Provide the (X, Y) coordinate of the cell's center where the given text is located.  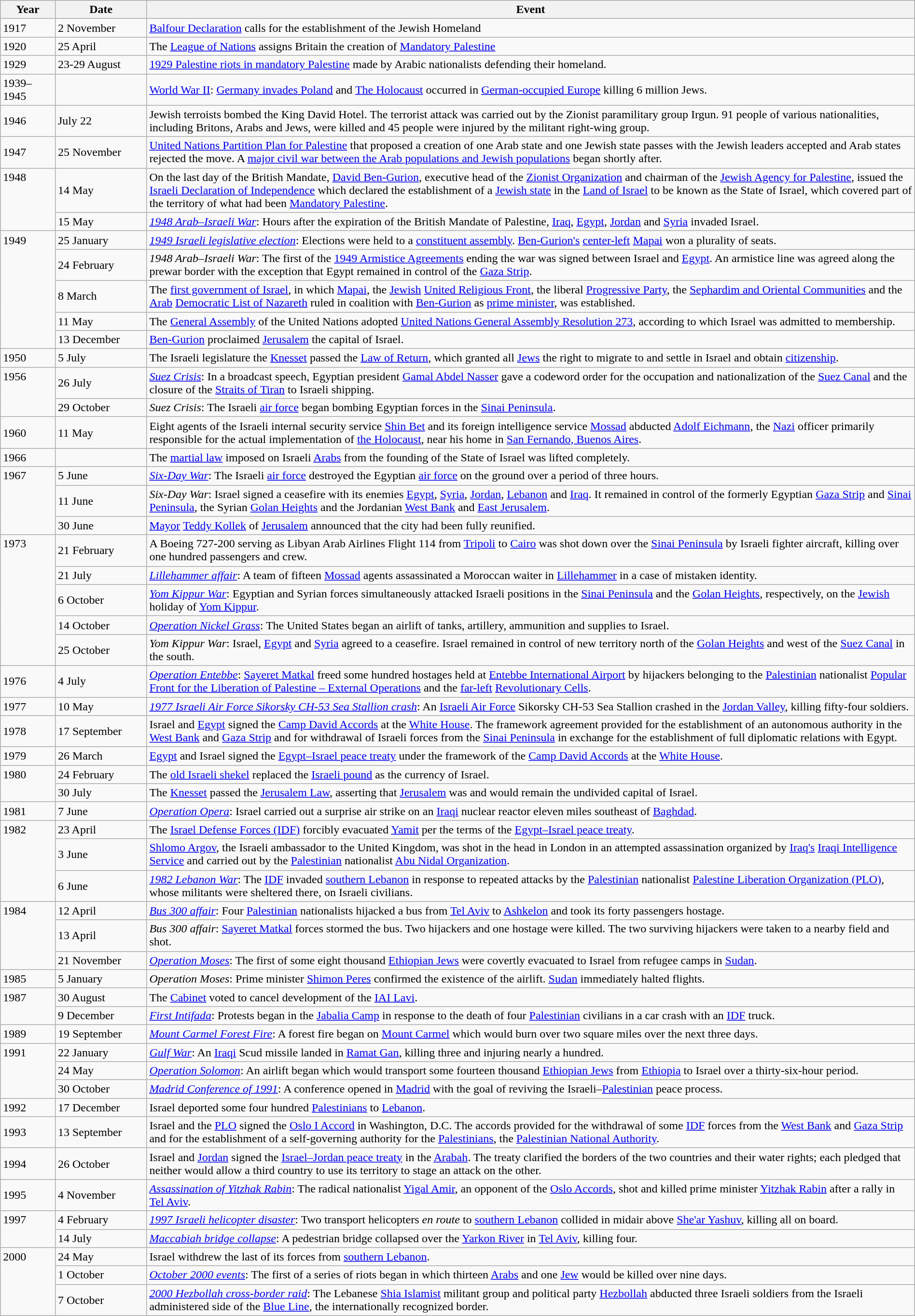
The League of Nations assigns Britain the creation of Mandatory Palestine (531, 46)
26 March (100, 756)
1949 (28, 290)
6 October (100, 600)
Operation Nickel Grass: The United States began an airlift of tanks, artillery, ammunition and supplies to Israel. (531, 625)
25 April (100, 46)
30 August (100, 997)
Mayor Teddy Kollek of Jerusalem announced that the city had been fully reunified. (531, 526)
17 December (100, 1108)
1960 (28, 432)
Operation Opera: Israel carried out a surprise air strike on an Iraqi nuclear reactor eleven miles southeast of Baghdad. (531, 811)
25 January (100, 240)
1949 Israeli legislative election: Elections were held to a constituent assembly. Ben-Gurion's center-left Mapai won a plurality of seats. (531, 240)
Year (28, 10)
4 November (100, 1195)
1929 (28, 65)
30 October (100, 1089)
1981 (28, 811)
July 22 (100, 121)
1948 Arab–Israeli War: Hours after the expiration of the British Mandate of Palestine, Iraq, Egypt, Jordan and Syria invaded Israel. (531, 222)
Date (100, 10)
1987 (28, 1006)
1948 (28, 199)
2 November (100, 28)
Operation Moses: Prime minister Shimon Peres confirmed the existence of the airlift. Sudan immediately halted flights. (531, 979)
Ben-Gurion proclaimed Jerusalem the capital of Israel. (531, 340)
1980 (28, 784)
29 October (100, 408)
1946 (28, 121)
Six-Day War: The Israeli air force destroyed the Egyptian air force on the ground over a period of three hours. (531, 476)
14 July (100, 1238)
14 October (100, 625)
Egypt and Israel signed the Egypt–Israel peace treaty under the framework of the Camp David Accords at the White House. (531, 756)
21 February (100, 550)
2000 (28, 1282)
5 June (100, 476)
Lillehammer affair: A team of fifteen Mossad agents assassinated a Moroccan waiter in Lillehammer in a case of mistaken identity. (531, 575)
1 October (100, 1275)
1985 (28, 979)
9 December (100, 1015)
1984 (28, 935)
21 November (100, 960)
1977 (28, 706)
23 April (100, 830)
1997 (28, 1229)
30 July (100, 793)
1956 (28, 392)
7 October (100, 1300)
26 October (100, 1164)
First Intifada: Protests began in the Jabalia Camp in response to the death of four Palestinian civilians in a car crash with an IDF truck. (531, 1015)
4 July (100, 681)
Maccabiah bridge collapse: A pedestrian bridge collapsed over the Yarkon River in Tel Aviv, killing four. (531, 1238)
The Cabinet voted to cancel development of the IAI Lavi. (531, 997)
7 June (100, 811)
1950 (28, 358)
26 July (100, 383)
1989 (28, 1034)
Gulf War: An Iraqi Scud missile landed in Ramat Gan, killing three and injuring nearly a hundred. (531, 1053)
The Knesset passed the Jerusalem Law, asserting that Jerusalem was and would remain the undivided capital of Israel. (531, 793)
19 September (100, 1034)
1995 (28, 1195)
Madrid Conference of 1991: A conference opened in Madrid with the goal of reviving the Israeli–Palestinian peace process. (531, 1089)
15 May (100, 222)
4 February (100, 1220)
21 July (100, 575)
8 March (100, 296)
14 May (100, 190)
Operation Moses: The first of some eight thousand Ethiopian Jews were covertly evacuated to Israel from refugee camps in Sudan. (531, 960)
1979 (28, 756)
30 June (100, 526)
1993 (28, 1132)
Bus 300 affair: Four Palestinian nationalists hijacked a bus from Tel Aviv to Ashkelon and took its forty passengers hostage. (531, 911)
25 November (100, 152)
Balfour Declaration calls for the establishment of the Jewish Homeland (531, 28)
The old Israeli shekel replaced the Israeli pound as the currency of Israel. (531, 775)
1994 (28, 1164)
1967 (28, 501)
1929 Palestine riots in mandatory Palestine made by Arabic nationalists defending their homeland. (531, 65)
1978 (28, 732)
Mount Carmel Forest Fire: A forest fire began on Mount Carmel which would burn over two square miles over the next three days. (531, 1034)
13 September (100, 1132)
1992 (28, 1108)
1982 (28, 861)
Event (531, 10)
5 January (100, 979)
1991 (28, 1071)
23-29 August (100, 65)
12 April (100, 911)
6 June (100, 886)
1920 (28, 46)
11 June (100, 501)
Suez Crisis: The Israeli air force began bombing Egyptian forces in the Sinai Peninsula. (531, 408)
10 May (100, 706)
The martial law imposed on Israeli Arabs from the founding of the State of Israel was lifted completely. (531, 457)
1973 (28, 600)
October 2000 events: The first of a series of riots began in which thirteen Arabs and one Jew would be killed over nine days. (531, 1275)
1976 (28, 681)
25 October (100, 650)
22 January (100, 1053)
Israel withdrew the last of its forces from southern Lebanon. (531, 1257)
World War II: Germany invades Poland and The Holocaust occurred in German-occupied Europe killing 6 million Jews. (531, 90)
1966 (28, 457)
The Israel Defense Forces (IDF) forcibly evacuated Yamit per the terms of the Egypt–Israel peace treaty. (531, 830)
13 December (100, 340)
1917 (28, 28)
1947 (28, 152)
3 June (100, 854)
13 April (100, 935)
1939–1945 (28, 90)
5 July (100, 358)
17 September (100, 732)
Israel deported some four hundred Palestinians to Lebanon. (531, 1108)
